Return [X, Y] of the center of cell containing provided text 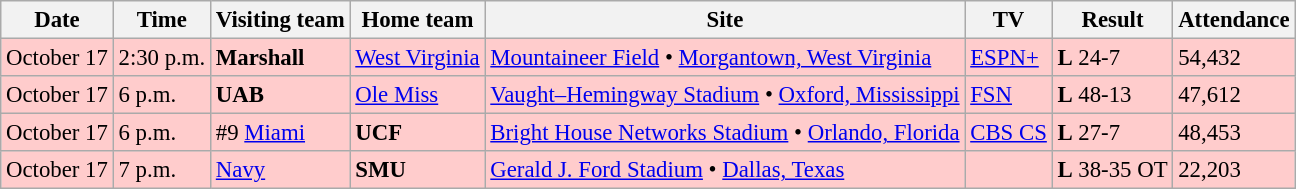
Home team [418, 20]
West Virginia [418, 58]
2:30 p.m. [162, 58]
Mountaineer Field • Morgantown, West Virginia [725, 58]
Vaught–Hemingway Stadium • Oxford, Mississippi [725, 95]
UCF [418, 133]
#9 Miami [280, 133]
L 48-13 [1112, 95]
Time [162, 20]
Gerald J. Ford Stadium • Dallas, Texas [725, 170]
CBS CS [1008, 133]
Result [1112, 20]
Navy [280, 170]
L 24-7 [1112, 58]
48,453 [1234, 133]
47,612 [1234, 95]
UAB [280, 95]
Visiting team [280, 20]
ESPN+ [1008, 58]
7 p.m. [162, 170]
FSN [1008, 95]
Attendance [1234, 20]
54,432 [1234, 58]
Ole Miss [418, 95]
L 38-35 OT [1112, 170]
TV [1008, 20]
22,203 [1234, 170]
Site [725, 20]
L 27-7 [1112, 133]
Marshall [280, 58]
SMU [418, 170]
Bright House Networks Stadium • Orlando, Florida [725, 133]
Date [57, 20]
